Extract the [X, Y] coordinate from the center of the cell holding the provided text.  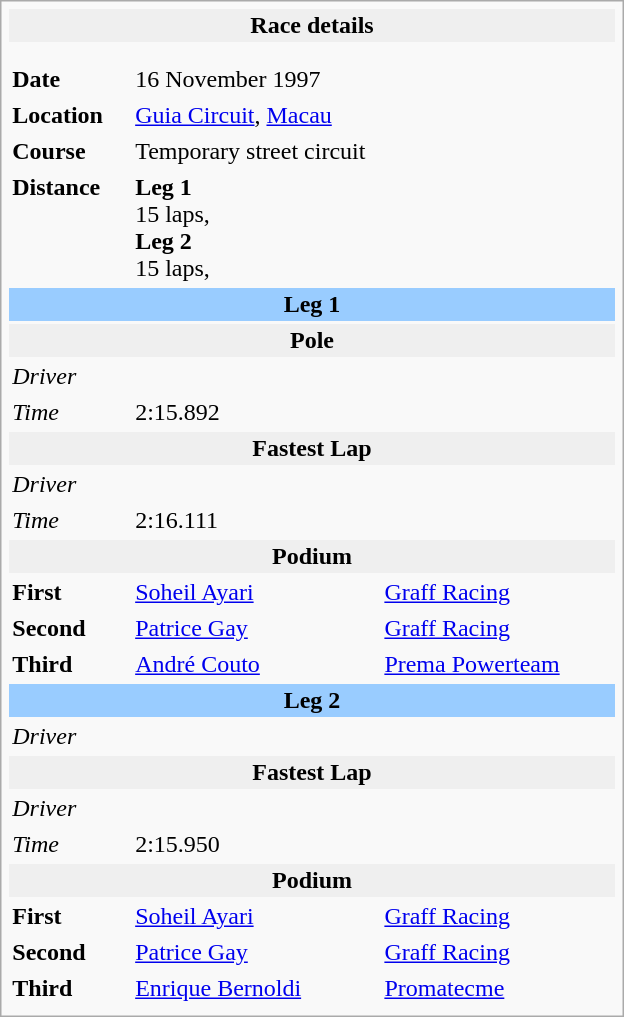
Pole [312, 340]
2:16.111 [374, 520]
Leg 2 [312, 700]
Promatecme [498, 988]
Leg 1 [312, 304]
16 November 1997 [255, 80]
Temporary street circuit [374, 152]
2:15.950 [374, 844]
André Couto [255, 664]
Leg 115 laps, Leg 215 laps, [374, 228]
Enrique Bernoldi [255, 988]
Course [69, 152]
Location [69, 116]
Distance [69, 228]
Date [69, 80]
Race details [312, 26]
Prema Powerteam [498, 664]
Guia Circuit, Macau [374, 116]
2:15.892 [374, 412]
